Pinpoint the cell where the given text exists, returning its [X, Y] midpoint coordinate. 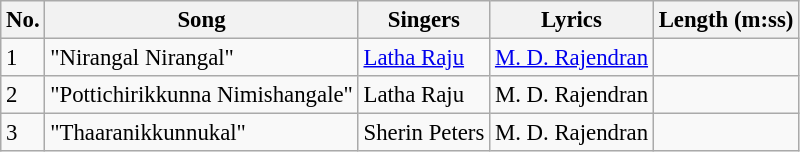
Sherin Peters [424, 133]
1 [23, 58]
"Nirangal Nirangal" [202, 58]
Length (m:ss) [726, 20]
Song [202, 20]
3 [23, 133]
"Thaaranikkunnukal" [202, 133]
Singers [424, 20]
"Pottichirikkunna Nimishangale" [202, 95]
Lyrics [572, 20]
No. [23, 20]
2 [23, 95]
